Locate the cell with the specified text and output its [x, y] center coordinate. 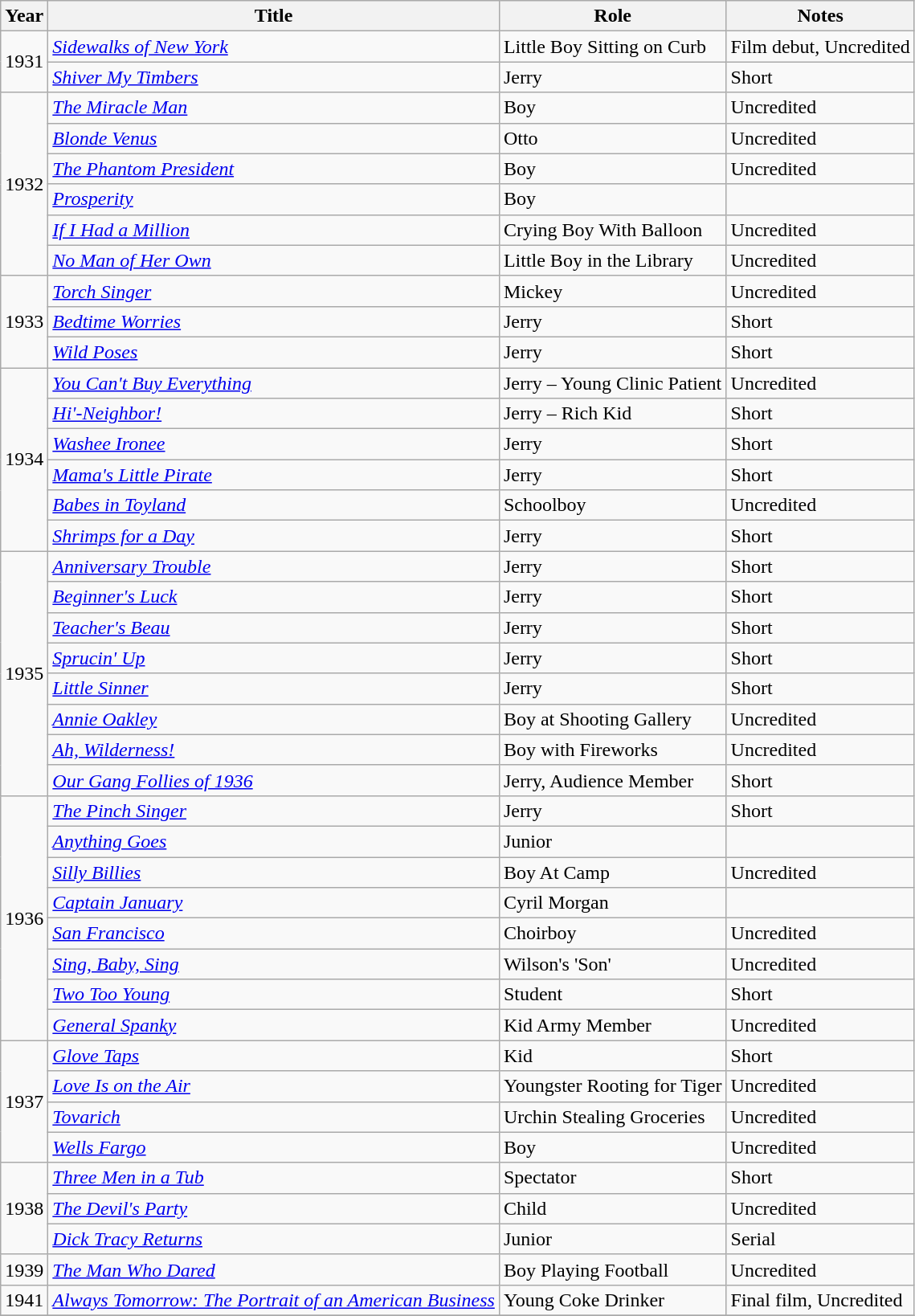
Role [612, 16]
Always Tomorrow: The Portrait of an American Business [274, 1300]
Boy with Fireworks [612, 750]
Jerry, Audience Member [612, 780]
Kid [612, 1056]
Shiver My Timbers [274, 77]
Beginner's Luck [274, 597]
Student [612, 995]
1934 [24, 460]
Boy at Shooting Gallery [612, 719]
Shrimps for a Day [274, 536]
Mickey [612, 291]
Sidewalks of New York [274, 47]
Sing, Baby, Sing [274, 964]
The Devil's Party [274, 1208]
Choirboy [612, 934]
Kid Army Member [612, 1025]
1936 [24, 918]
San Francisco [274, 934]
Spectator [612, 1178]
The Pinch Singer [274, 811]
Urchin Stealing Groceries [612, 1117]
Final film, Uncredited [820, 1300]
Film debut, Uncredited [820, 47]
Cyril Morgan [612, 903]
Our Gang Follies of 1936 [274, 780]
Sprucin' Up [274, 658]
1941 [24, 1300]
Annie Oakley [274, 719]
Title [274, 16]
Tovarich [274, 1117]
1931 [24, 62]
Two Too Young [274, 995]
Three Men in a Tub [274, 1178]
1933 [24, 321]
Wilson's 'Son' [612, 964]
1932 [24, 184]
Babes in Toyland [274, 505]
The Miracle Man [274, 108]
Wells Fargo [274, 1147]
The Man Who Dared [274, 1269]
No Man of Her Own [274, 260]
Crying Boy With Balloon [612, 230]
Hi'-Neighbor! [274, 414]
Torch Singer [274, 291]
Schoolboy [612, 505]
Love Is on the Air [274, 1086]
Child [612, 1208]
Silly Billies [274, 872]
1939 [24, 1269]
Captain January [274, 903]
Year [24, 16]
Anniversary Trouble [274, 566]
Otto [612, 138]
Boy Playing Football [612, 1269]
Anything Goes [274, 841]
Young Coke Drinker [612, 1300]
Washee Ironee [274, 444]
Mama's Little Pirate [274, 475]
Little Sinner [274, 689]
Little Boy Sitting on Curb [612, 47]
Jerry – Young Clinic Patient [612, 383]
Notes [820, 16]
Dick Tracy Returns [274, 1239]
Boy At Camp [612, 872]
Little Boy in the Library [612, 260]
1938 [24, 1208]
Jerry – Rich Kid [612, 414]
Youngster Rooting for Tiger [612, 1086]
The Phantom President [274, 169]
Prosperity [274, 199]
Bedtime Worries [274, 321]
You Can't Buy Everything [274, 383]
Ah, Wilderness! [274, 750]
1935 [24, 673]
Teacher's Beau [274, 627]
If I Had a Million [274, 230]
General Spanky [274, 1025]
Serial [820, 1239]
Glove Taps [274, 1056]
Blonde Venus [274, 138]
Wild Poses [274, 352]
1937 [24, 1101]
